Detect which cell encompasses the target text, then output its (x, y) center coordinate. 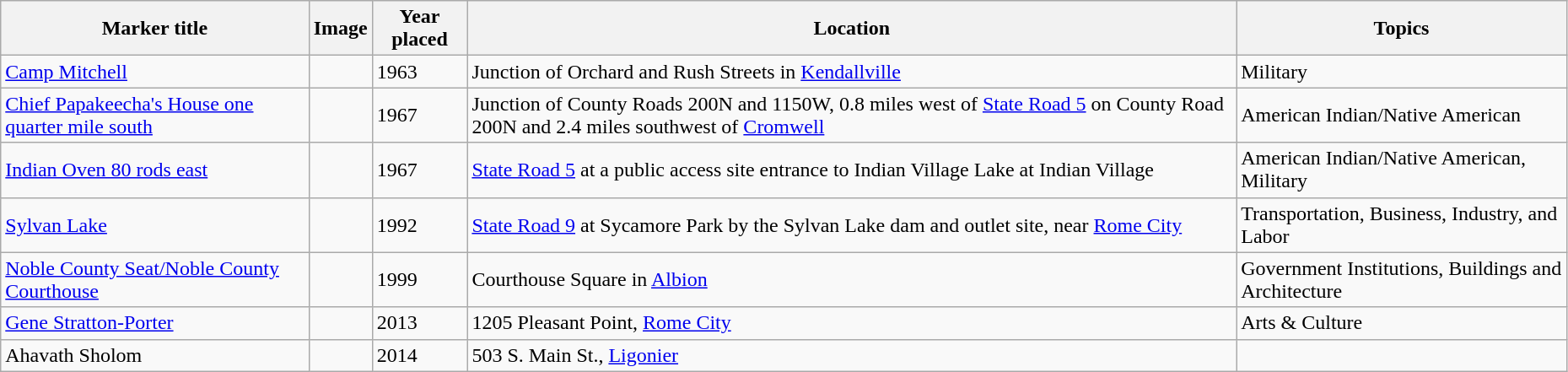
Image (341, 29)
503 S. Main St., Ligonier (852, 355)
2014 (420, 355)
1999 (420, 280)
Year placed (420, 29)
Location (852, 29)
American Indian/Native American, Military (1402, 170)
Camp Mitchell (155, 72)
Ahavath Sholom (155, 355)
Marker title (155, 29)
Junction of Orchard and Rush Streets in Kendallville (852, 72)
1992 (420, 224)
Military (1402, 72)
2013 (420, 323)
Courthouse Square in Albion (852, 280)
American Indian/Native American (1402, 115)
Indian Oven 80 rods east (155, 170)
State Road 9 at Sycamore Park by the Sylvan Lake dam and outlet site, near Rome City (852, 224)
Noble County Seat/Noble County Courthouse (155, 280)
Chief Papakeecha's House one quarter mile south (155, 115)
Government Institutions, Buildings and Architecture (1402, 280)
Transportation, Business, Industry, and Labor (1402, 224)
Topics (1402, 29)
State Road 5 at a public access site entrance to Indian Village Lake at Indian Village (852, 170)
1205 Pleasant Point, Rome City (852, 323)
Arts & Culture (1402, 323)
Sylvan Lake (155, 224)
Gene Stratton-Porter (155, 323)
1963 (420, 72)
Junction of County Roads 200N and 1150W, 0.8 miles west of State Road 5 on County Road 200N and 2.4 miles southwest of Cromwell (852, 115)
